Return [X, Y] of the center of cell containing provided text 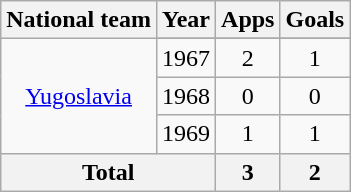
3 [248, 172]
Yugoslavia [79, 96]
Goals [315, 20]
1969 [186, 134]
National team [79, 20]
Total [108, 172]
Year [186, 20]
1968 [186, 96]
1967 [186, 58]
Apps [248, 20]
